From the cell containing the given text, extract its center point as [x, y] coordinate. 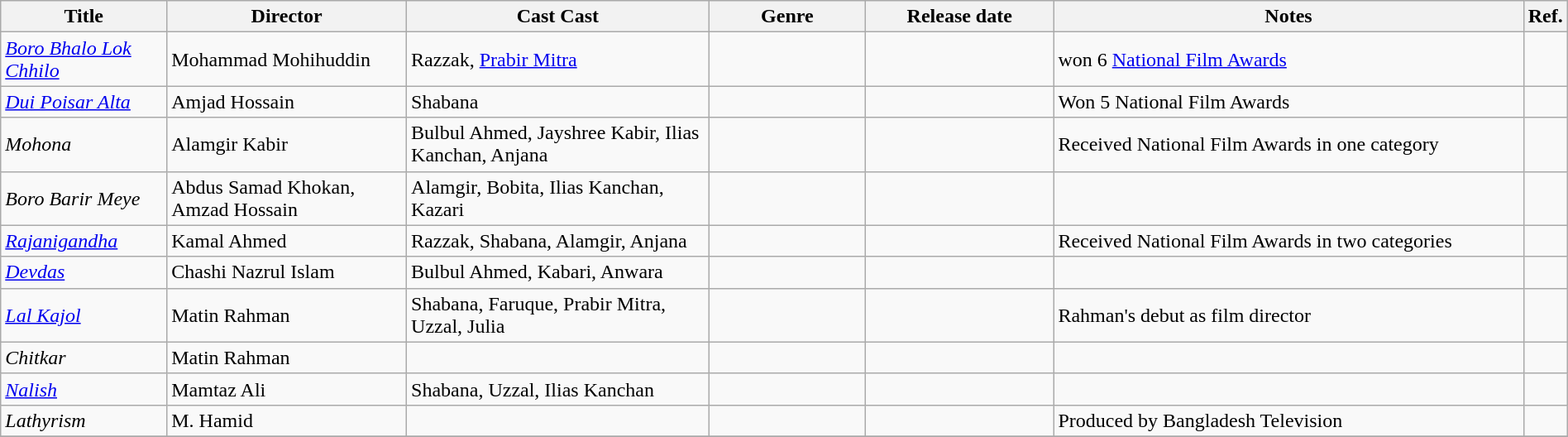
Mohona [84, 144]
Razzak, Shabana, Alamgir, Anjana [558, 241]
Received National Film Awards in one category [1288, 144]
Mohammad Mohihuddin [287, 60]
M. Hamid [287, 420]
Devdas [84, 272]
Bulbul Ahmed, Kabari, Anwara [558, 272]
Title [84, 17]
Notes [1288, 17]
Bulbul Ahmed, Jayshree Kabir, Ilias Kanchan, Anjana [558, 144]
Razzak, Prabir Mitra [558, 60]
Shabana [558, 102]
Boro Barir Meye [84, 199]
Dui Poisar Alta [84, 102]
Director [287, 17]
Lal Kajol [84, 315]
Genre [787, 17]
Received National Film Awards in two categories [1288, 241]
Alamgir Kabir [287, 144]
Mamtaz Ali [287, 389]
won 6 National Film Awards [1288, 60]
Amjad Hossain [287, 102]
Alamgir, Bobita, Ilias Kanchan, Kazari [558, 199]
Won 5 National Film Awards [1288, 102]
Release date [959, 17]
Abdus Samad Khokan, Amzad Hossain [287, 199]
Kamal Ahmed [287, 241]
Nalish [84, 389]
Rajanigandha [84, 241]
Produced by Bangladesh Television [1288, 420]
Rahman's debut as film director [1288, 315]
Boro Bhalo Lok Chhilo [84, 60]
Cast Cast [558, 17]
Chitkar [84, 358]
Shabana, Uzzal, Ilias Kanchan [558, 389]
Chashi Nazrul Islam [287, 272]
Lathyrism [84, 420]
Ref. [1545, 17]
Shabana, Faruque, Prabir Mitra, Uzzal, Julia [558, 315]
